Determine the [X, Y] coordinate at the center of the cell enclosing the given text.  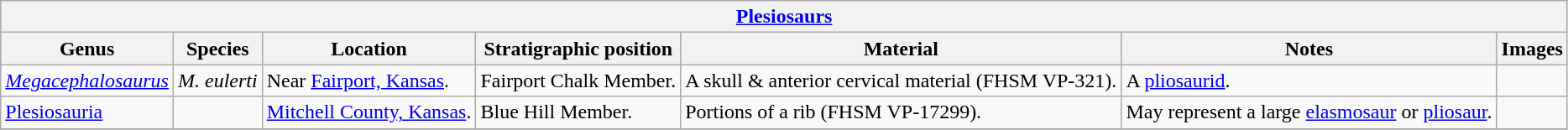
Plesiosaurs [784, 17]
Images [1532, 49]
Megacephalosaurus [87, 81]
Genus [87, 49]
Stratigraphic position [578, 49]
Blue Hill Member. [578, 112]
Species [217, 49]
Portions of a rib (FHSM VP-17299). [902, 112]
Mitchell County, Kansas. [369, 112]
Notes [1309, 49]
A pliosaurid. [1309, 81]
A skull & anterior cervical material (FHSM VP-321). [902, 81]
Fairport Chalk Member. [578, 81]
Material [902, 49]
Location [369, 49]
Plesiosauria [87, 112]
May represent a large elasmosaur or pliosaur. [1309, 112]
Near Fairport, Kansas. [369, 81]
M. eulerti [217, 81]
